From the cell containing the given text, extract its center point as (X, Y) coordinate. 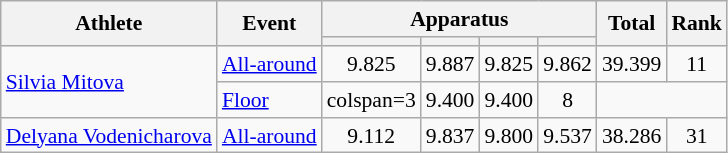
Athlete (109, 24)
9.887 (450, 64)
8 (568, 100)
Floor (270, 100)
Total (632, 24)
colspan=3 (372, 100)
Event (270, 24)
All-around (270, 64)
9.862 (568, 64)
11 (696, 64)
39.399 (632, 64)
Silvia Mitova (109, 82)
Rank (696, 24)
Apparatus (460, 19)
